From the cell containing the given text, extract its center point as (x, y) coordinate. 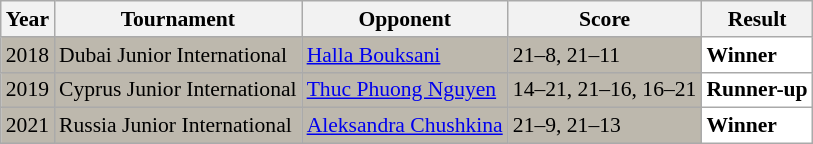
Dubai Junior International (178, 55)
2019 (28, 90)
Tournament (178, 19)
2021 (28, 126)
Runner-up (756, 90)
Russia Junior International (178, 126)
Score (605, 19)
21–9, 21–13 (605, 126)
Year (28, 19)
Thuc Phuong Nguyen (405, 90)
Aleksandra Chushkina (405, 126)
14–21, 21–16, 16–21 (605, 90)
Cyprus Junior International (178, 90)
2018 (28, 55)
Result (756, 19)
Halla Bouksani (405, 55)
21–8, 21–11 (605, 55)
Opponent (405, 19)
